Return the (X, Y) coordinate for the center point of the cell that contains the specified text.  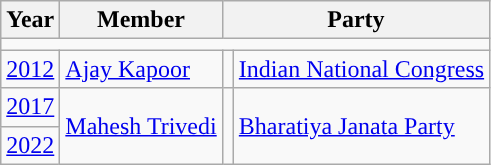
2022 (30, 145)
Indian National Congress (361, 69)
2012 (30, 69)
Bharatiya Janata Party (361, 126)
Party (356, 20)
Mahesh Trivedi (141, 126)
Ajay Kapoor (141, 69)
Member (141, 20)
2017 (30, 107)
Year (30, 20)
